Return (X, Y) of the center of cell containing provided text 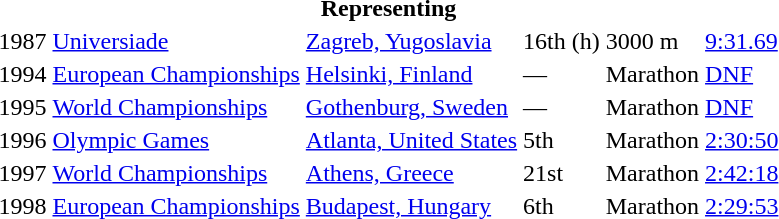
3000 m (652, 41)
Helsinki, Finland (411, 74)
European Championships (176, 74)
5th (562, 140)
16th (h) (562, 41)
Athens, Greece (411, 173)
Zagreb, Yugoslavia (411, 41)
Olympic Games (176, 140)
21st (562, 173)
Atlanta, United States (411, 140)
Universiade (176, 41)
Gothenburg, Sweden (411, 107)
